Identify which cell holds the provided text, then report its [X, Y] central coordinate. 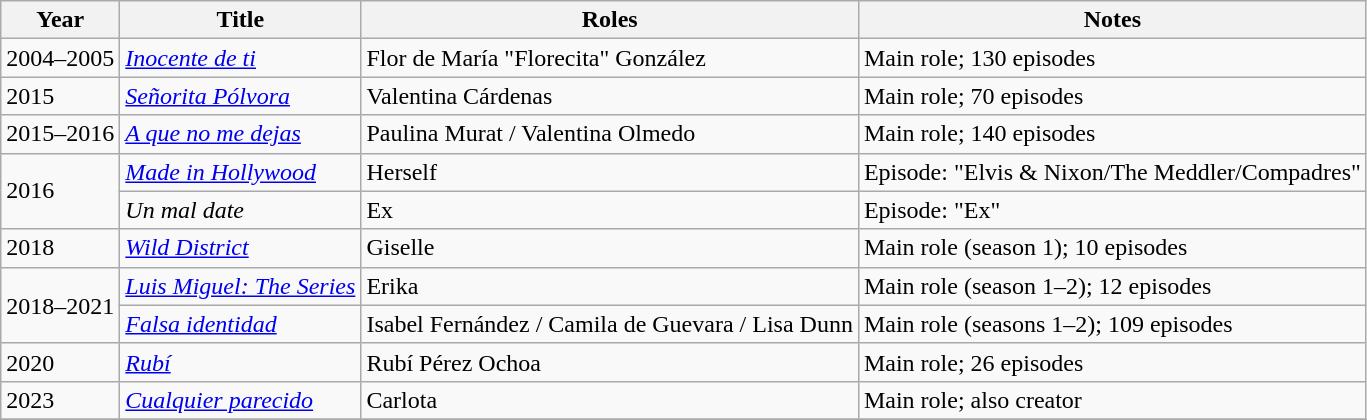
Ex [610, 210]
Rubí Pérez Ochoa [610, 362]
Señorita Pólvora [240, 96]
Notes [1112, 20]
Main role; also creator [1112, 400]
Episode: "Ex" [1112, 210]
Made in Hollywood [240, 172]
2016 [60, 191]
Main role; 70 episodes [1112, 96]
Main role; 130 episodes [1112, 58]
2018 [60, 248]
A que no me dejas [240, 134]
Luis Miguel: The Series [240, 286]
Un mal date [240, 210]
Giselle [610, 248]
Rubí [240, 362]
Main role; 26 episodes [1112, 362]
2004–2005 [60, 58]
Main role (season 1); 10 episodes [1112, 248]
Cualquier parecido [240, 400]
Roles [610, 20]
Main role; 140 episodes [1112, 134]
Flor de María "Florecita" González [610, 58]
2015 [60, 96]
Falsa identidad [240, 324]
Valentina Cárdenas [610, 96]
2018–2021 [60, 305]
Wild District [240, 248]
2023 [60, 400]
2020 [60, 362]
Erika [610, 286]
2015–2016 [60, 134]
Main role (seasons 1–2); 109 episodes [1112, 324]
Year [60, 20]
Episode: "Elvis & Nixon/The Meddler/Compadres" [1112, 172]
Paulina Murat / Valentina Olmedo [610, 134]
Carlota [610, 400]
Main role (season 1–2); 12 episodes [1112, 286]
Herself [610, 172]
Inocente de ti [240, 58]
Isabel Fernández / Camila de Guevara / Lisa Dunn [610, 324]
Title [240, 20]
